Scan for the cell matching the given text and deliver its [x, y] coordinate at center. 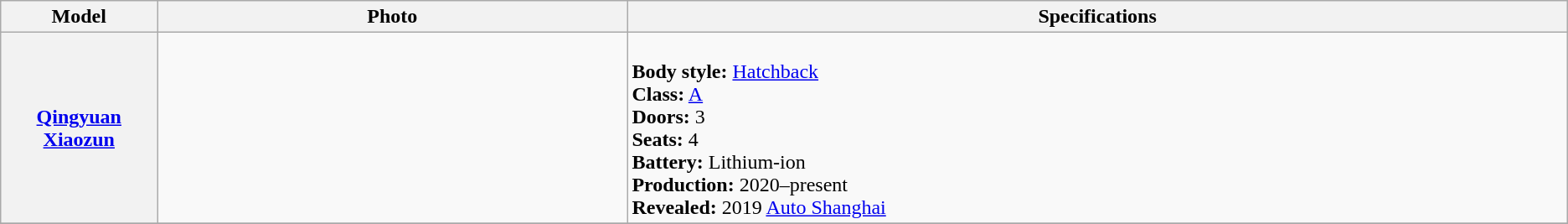
Body style: HatchbackClass: ADoors: 3Seats: 4Battery: Lithium-ionProduction: 2020–presentRevealed: 2019 Auto Shanghai [1097, 128]
Photo [392, 17]
Specifications [1097, 17]
Qingyuan Xiaozun [79, 128]
Model [79, 17]
